Capture the cell that displays the provided text and extract its (x, y) central coordinate. 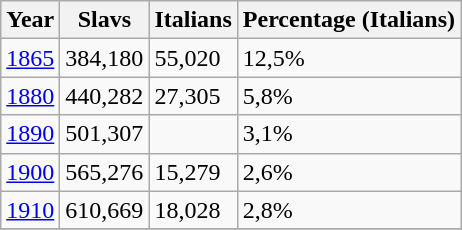
5,8% (348, 96)
1890 (30, 134)
Year (30, 20)
27,305 (193, 96)
2,8% (348, 210)
Italians (193, 20)
1880 (30, 96)
18,028 (193, 210)
610,669 (104, 210)
1900 (30, 172)
1865 (30, 58)
565,276 (104, 172)
3,1% (348, 134)
12,5% (348, 58)
Slavs (104, 20)
384,180 (104, 58)
Percentage (Italians) (348, 20)
55,020 (193, 58)
2,6% (348, 172)
501,307 (104, 134)
15,279 (193, 172)
1910 (30, 210)
440,282 (104, 96)
